Locate the cell with the specified text and output its (x, y) center coordinate. 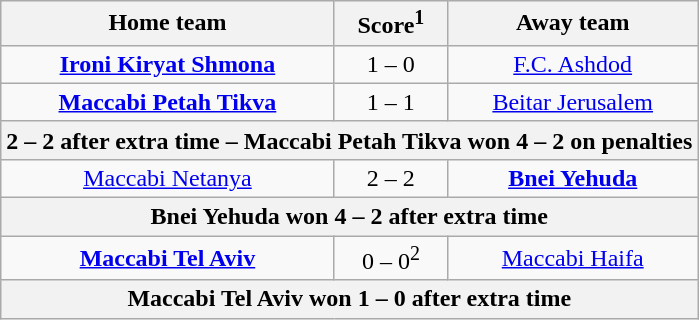
Bnei Yehuda (573, 178)
Home team (168, 24)
Ironi Kiryat Shmona (168, 64)
Score1 (391, 24)
Bnei Yehuda won 4 – 2 after extra time (350, 217)
Away team (573, 24)
1 – 0 (391, 64)
F.C. Ashdod (573, 64)
Maccabi Haifa (573, 258)
Maccabi Tel Aviv (168, 258)
Maccabi Tel Aviv won 1 – 0 after extra time (350, 299)
Maccabi Netanya (168, 178)
2 – 2 after extra time – Maccabi Petah Tikva won 4 – 2 on penalties (350, 140)
Beitar Jerusalem (573, 102)
0 – 02 (391, 258)
1 – 1 (391, 102)
Maccabi Petah Tikva (168, 102)
2 – 2 (391, 178)
